Return the (X, Y) coordinate for the center point of the cell that contains the specified text.  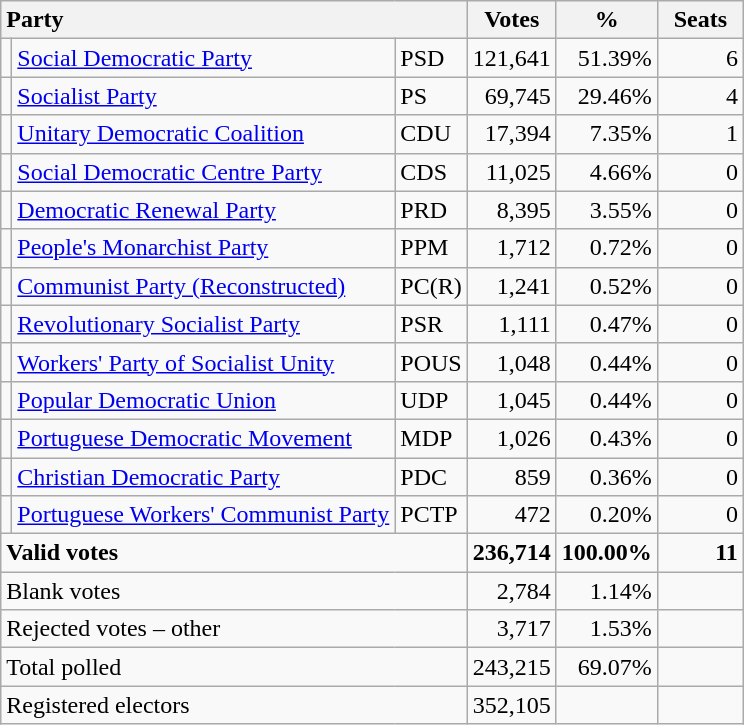
236,714 (512, 553)
PDC (431, 477)
Seats (700, 20)
4.66% (606, 172)
51.39% (606, 58)
UDP (431, 400)
121,641 (512, 58)
Social Democratic Centre Party (204, 172)
PPM (431, 248)
100.00% (606, 553)
PC(R) (431, 286)
Votes (512, 20)
7.35% (606, 134)
Socialist Party (204, 96)
POUS (431, 362)
243,215 (512, 667)
PSR (431, 324)
1,712 (512, 248)
3,717 (512, 629)
MDP (431, 438)
2,784 (512, 591)
1,241 (512, 286)
Democratic Renewal Party (204, 210)
Valid votes (234, 553)
8,395 (512, 210)
0.43% (606, 438)
1.14% (606, 591)
Workers' Party of Socialist Unity (204, 362)
PRD (431, 210)
Total polled (234, 667)
4 (700, 96)
11,025 (512, 172)
29.46% (606, 96)
Christian Democratic Party (204, 477)
Rejected votes – other (234, 629)
Portuguese Democratic Movement (204, 438)
859 (512, 477)
1,048 (512, 362)
0.52% (606, 286)
Communist Party (Reconstructed) (204, 286)
Portuguese Workers' Communist Party (204, 515)
1,026 (512, 438)
People's Monarchist Party (204, 248)
Social Democratic Party (204, 58)
1.53% (606, 629)
Revolutionary Socialist Party (204, 324)
0.36% (606, 477)
1,045 (512, 400)
1 (700, 134)
PSD (431, 58)
472 (512, 515)
17,394 (512, 134)
CDU (431, 134)
69.07% (606, 667)
352,105 (512, 705)
CDS (431, 172)
Unitary Democratic Coalition (204, 134)
% (606, 20)
PS (431, 96)
Party (234, 20)
69,745 (512, 96)
3.55% (606, 210)
0.47% (606, 324)
Popular Democratic Union (204, 400)
0.72% (606, 248)
PCTP (431, 515)
1,111 (512, 324)
Blank votes (234, 591)
11 (700, 553)
0.20% (606, 515)
6 (700, 58)
Registered electors (234, 705)
